Return the (X, Y) coordinate for the center point of the cell that contains the specified text.  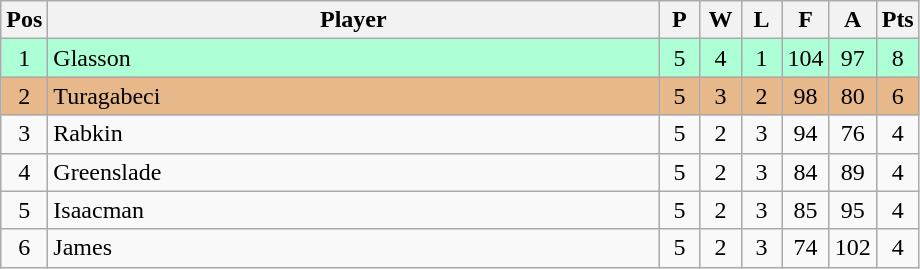
Pos (24, 20)
104 (806, 58)
A (852, 20)
85 (806, 210)
Pts (898, 20)
74 (806, 248)
76 (852, 134)
F (806, 20)
80 (852, 96)
Player (354, 20)
Isaacman (354, 210)
89 (852, 172)
Turagabeci (354, 96)
84 (806, 172)
95 (852, 210)
James (354, 248)
97 (852, 58)
Rabkin (354, 134)
98 (806, 96)
102 (852, 248)
W (720, 20)
P (680, 20)
L (762, 20)
8 (898, 58)
94 (806, 134)
Greenslade (354, 172)
Glasson (354, 58)
